Determine the (X, Y) coordinate at the center of the cell enclosing the given text.  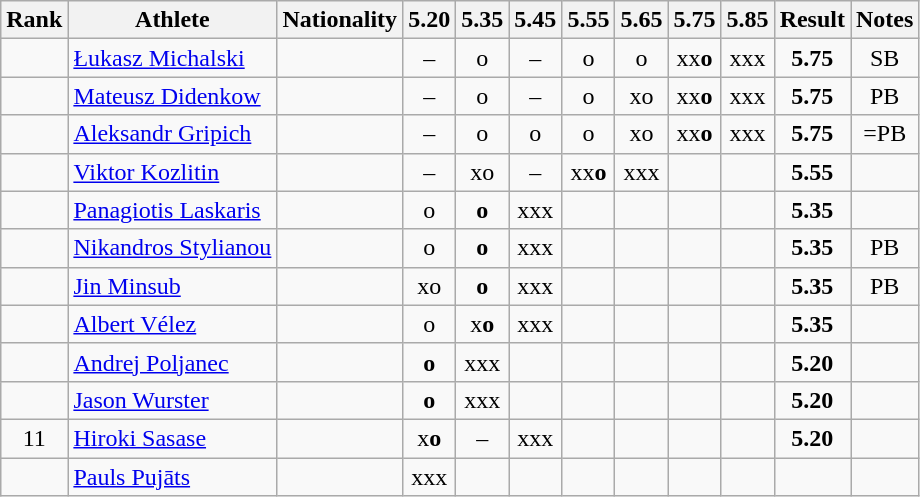
=PB (884, 134)
Panagiotis Laskaris (172, 210)
Hiroki Sasase (172, 438)
Jin Minsub (172, 286)
Jason Wurster (172, 400)
Aleksandr Gripich (172, 134)
Albert Vélez (172, 324)
Andrej Poljanec (172, 362)
Athlete (172, 20)
11 (34, 438)
Łukasz Michalski (172, 58)
SB (884, 58)
Mateusz Didenkow (172, 96)
Result (812, 20)
Viktor Kozlitin (172, 172)
Notes (884, 20)
Nationality (340, 20)
5.65 (642, 20)
5.85 (748, 20)
Pauls Pujāts (172, 477)
Rank (34, 20)
5.45 (536, 20)
Nikandros Stylianou (172, 248)
